Detect which cell encompasses the target text, then output its (X, Y) center coordinate. 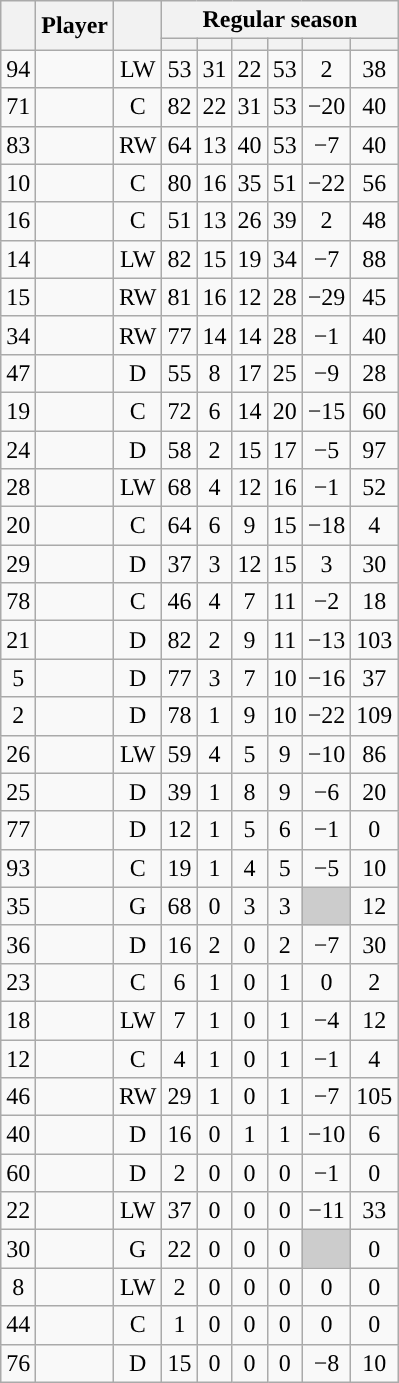
71 (18, 107)
−13 (326, 640)
72 (180, 411)
−6 (326, 792)
58 (180, 449)
−2 (326, 602)
81 (180, 297)
80 (180, 183)
24 (18, 449)
52 (374, 488)
109 (374, 716)
76 (18, 1363)
59 (180, 754)
38 (374, 69)
Player (75, 26)
−16 (326, 678)
23 (18, 982)
56 (374, 183)
103 (374, 640)
−4 (326, 1020)
33 (374, 1211)
83 (18, 145)
−18 (326, 526)
−8 (326, 1363)
−9 (326, 373)
47 (18, 373)
Regular season (280, 20)
86 (374, 754)
44 (18, 1325)
48 (374, 221)
88 (374, 259)
21 (18, 640)
94 (18, 69)
−15 (326, 411)
36 (18, 944)
105 (374, 1097)
−20 (326, 107)
55 (180, 373)
−29 (326, 297)
97 (374, 449)
93 (18, 868)
−11 (326, 1211)
45 (374, 297)
